Return [x, y] of the center of cell containing provided text 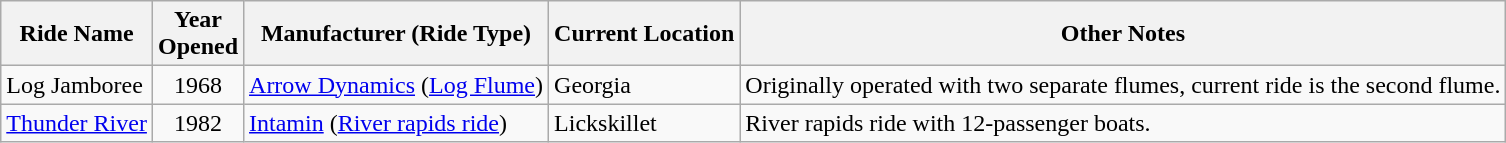
Georgia [644, 85]
Thunder River [77, 123]
1968 [198, 85]
Year Opened [198, 34]
1982 [198, 123]
Current Location [644, 34]
Other Notes [1123, 34]
Manufacturer (Ride Type) [396, 34]
Arrow Dynamics (Log Flume) [396, 85]
Log Jamboree [77, 85]
Originally operated with two separate flumes, current ride is the second flume. [1123, 85]
Intamin (River rapids ride) [396, 123]
River rapids ride with 12-passenger boats. [1123, 123]
Lickskillet [644, 123]
Ride Name [77, 34]
